Extract the (X, Y) coordinate from the center of the cell holding the provided text.  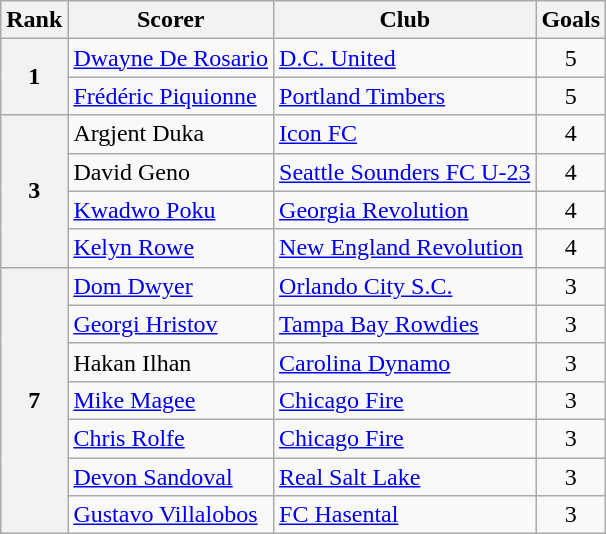
D.C. United (405, 58)
Dom Dwyer (171, 286)
Goals (571, 20)
Mike Magee (171, 400)
Carolina Dynamo (405, 362)
Dwayne De Rosario (171, 58)
Kwadwo Poku (171, 210)
Chris Rolfe (171, 438)
Icon FC (405, 134)
David Geno (171, 172)
Gustavo Villalobos (171, 515)
1 (34, 77)
Orlando City S.C. (405, 286)
Devon Sandoval (171, 477)
Real Salt Lake (405, 477)
Tampa Bay Rowdies (405, 324)
New England Revolution (405, 248)
Rank (34, 20)
Kelyn Rowe (171, 248)
Frédéric Piquionne (171, 96)
Georgi Hristov (171, 324)
Georgia Revolution (405, 210)
Scorer (171, 20)
7 (34, 400)
FC Hasental (405, 515)
Club (405, 20)
Seattle Sounders FC U-23 (405, 172)
Hakan Ilhan (171, 362)
Argjent Duka (171, 134)
Portland Timbers (405, 96)
